Pinpoint the cell where the given text exists, returning its (X, Y) midpoint coordinate. 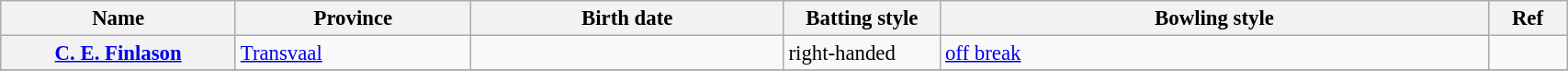
off break (1214, 53)
Province (353, 18)
Batting style (862, 18)
right-handed (862, 53)
Birth date (626, 18)
Bowling style (1214, 18)
Name (118, 18)
C. E. Finlason (118, 53)
Transvaal (353, 53)
Ref (1527, 18)
